Return the (X, Y) coordinate for the center point of the cell that contains the specified text.  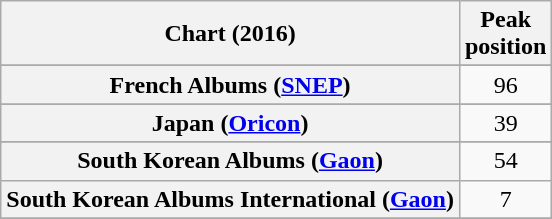
Chart (2016) (230, 34)
Peak position (505, 34)
French Albums (SNEP) (230, 85)
South Korean Albums International (Gaon) (230, 199)
7 (505, 199)
54 (505, 161)
Japan (Oricon) (230, 123)
39 (505, 123)
South Korean Albums (Gaon) (230, 161)
96 (505, 85)
